Capture the cell that displays the provided text and extract its (x, y) central coordinate. 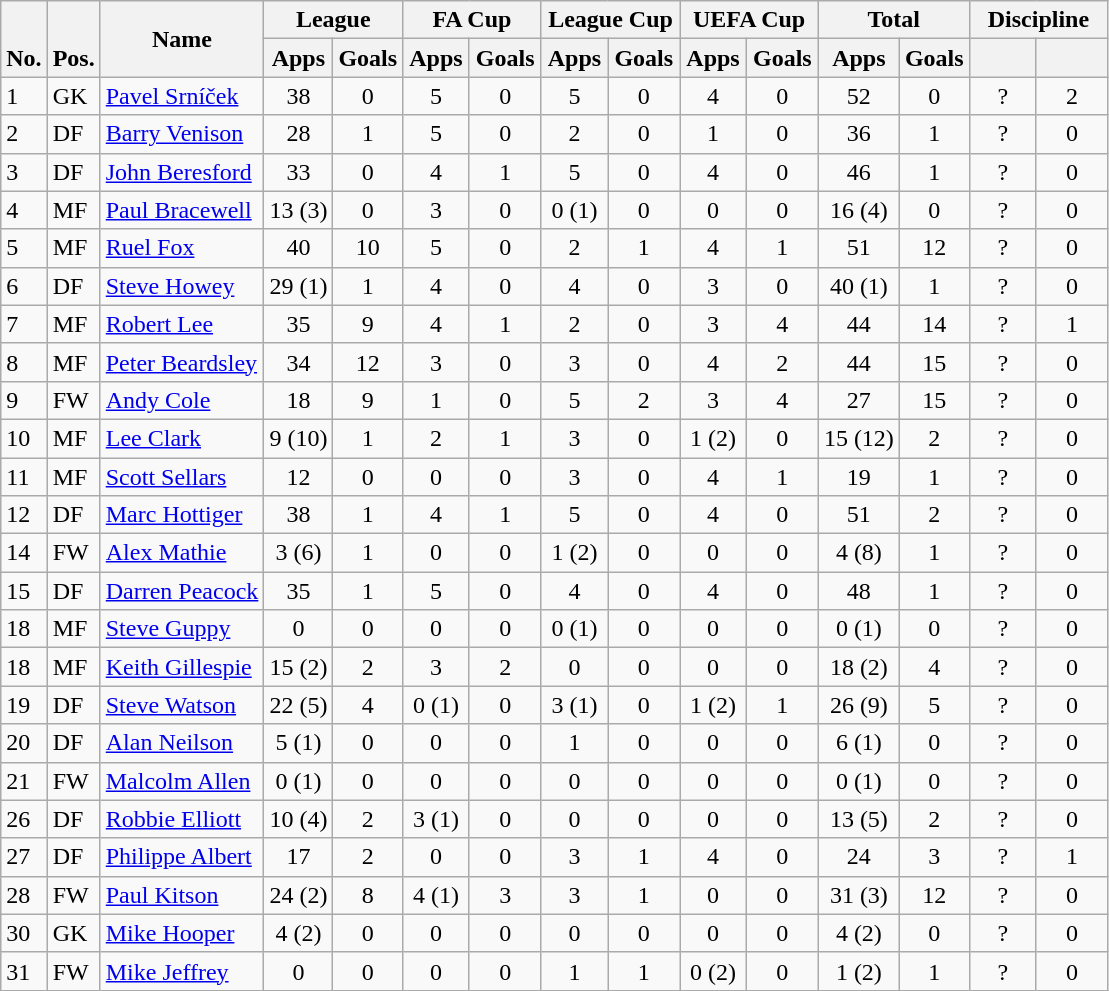
29 (1) (298, 286)
31 (24, 971)
13 (5) (858, 819)
22 (5) (298, 705)
Robbie Elliott (182, 819)
Scott Sellars (182, 477)
Paul Bracewell (182, 210)
Steve Watson (182, 705)
Ruel Fox (182, 248)
Philippe Albert (182, 857)
48 (858, 591)
League (334, 20)
Steve Howey (182, 286)
4 (1) (436, 895)
0 (2) (714, 971)
6 (1) (858, 743)
16 (4) (858, 210)
10 (4) (298, 819)
26 (9) (858, 705)
15 (12) (858, 438)
Total (894, 20)
Steve Guppy (182, 629)
Marc Hottiger (182, 515)
36 (858, 134)
40 (1) (858, 286)
Peter Beardsley (182, 362)
Paul Kitson (182, 895)
Keith Gillespie (182, 667)
3 (6) (298, 553)
13 (3) (298, 210)
No. (24, 39)
40 (298, 248)
17 (298, 857)
18 (2) (858, 667)
5 (1) (298, 743)
Malcolm Allen (182, 781)
Name (182, 39)
11 (24, 477)
24 (2) (298, 895)
Lee Clark (182, 438)
33 (298, 172)
Darren Peacock (182, 591)
21 (24, 781)
30 (24, 933)
6 (24, 286)
52 (858, 96)
34 (298, 362)
League Cup (610, 20)
Pos. (74, 39)
26 (24, 819)
Mike Jeffrey (182, 971)
24 (858, 857)
15 (2) (298, 667)
Alex Mathie (182, 553)
Robert Lee (182, 324)
9 (10) (298, 438)
John Beresford (182, 172)
Mike Hooper (182, 933)
7 (24, 324)
UEFA Cup (750, 20)
Andy Cole (182, 400)
46 (858, 172)
31 (3) (858, 895)
Discipline (1038, 20)
Alan Neilson (182, 743)
20 (24, 743)
Pavel Srníček (182, 96)
Barry Venison (182, 134)
FA Cup (472, 20)
4 (8) (858, 553)
